Locate the cell with the specified text and output its (X, Y) center coordinate. 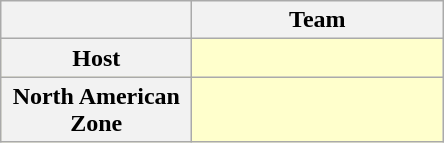
Team (318, 20)
Host (96, 58)
North American Zone (96, 110)
